Search for the cell housing the specified text and yield its [X, Y] center coordinate. 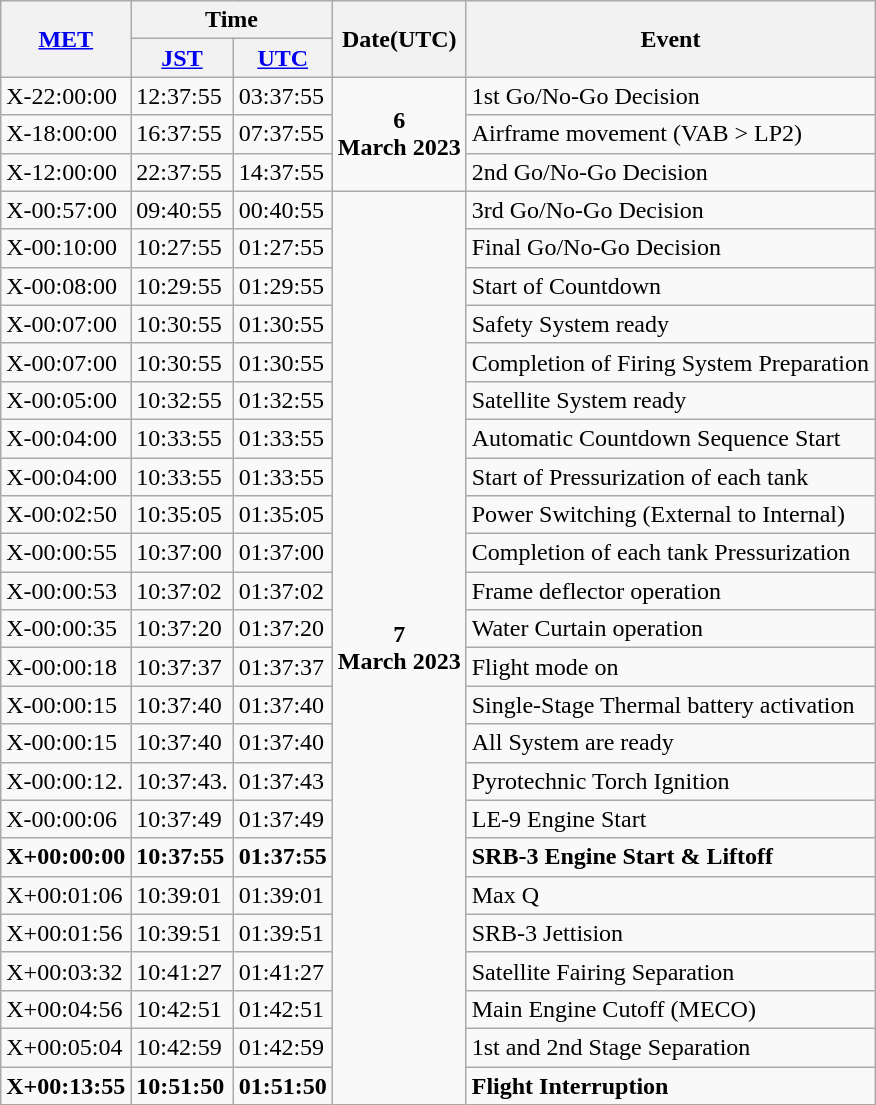
22:37:55 [182, 172]
X-00:02:50 [66, 515]
SRB-3 Engine Start & Liftoff [670, 857]
Event [670, 39]
01:41:27 [282, 971]
Water Curtain operation [670, 629]
X-12:00:00 [66, 172]
1st Go/No-Go Decision [670, 96]
Completion of Firing System Preparation [670, 362]
07:37:55 [282, 134]
3rd Go/No-Go Decision [670, 210]
01:29:55 [282, 286]
Main Engine Cutoff (MECO) [670, 1009]
01:37:00 [282, 553]
12:37:55 [182, 96]
10:27:55 [182, 248]
10:37:37 [182, 667]
01:39:51 [282, 933]
Flight Interruption [670, 1085]
Satellite System ready [670, 400]
10:41:27 [182, 971]
10:37:55 [182, 857]
X-00:00:06 [66, 819]
10:37:00 [182, 553]
X-00:10:00 [66, 248]
10:35:05 [182, 515]
09:40:55 [182, 210]
01:37:02 [282, 591]
10:42:59 [182, 1047]
01:51:50 [282, 1085]
X-22:00:00 [66, 96]
10:37:20 [182, 629]
SRB-3 Jettision [670, 933]
X-00:00:53 [66, 591]
01:37:37 [282, 667]
01:42:51 [282, 1009]
X+00:05:04 [66, 1047]
6March 2023 [399, 134]
X-18:00:00 [66, 134]
2nd Go/No-Go Decision [670, 172]
Date(UTC) [399, 39]
10:39:01 [182, 895]
X-00:00:18 [66, 667]
X-00:08:00 [66, 286]
X+00:13:55 [66, 1085]
10:42:51 [182, 1009]
Frame deflector operation [670, 591]
MET [66, 39]
X+00:04:56 [66, 1009]
Start of Pressurization of each tank [670, 477]
X+00:03:32 [66, 971]
UTC [282, 58]
Final Go/No-Go Decision [670, 248]
01:32:55 [282, 400]
Pyrotechnic Torch Ignition [670, 781]
Automatic Countdown Sequence Start [670, 438]
Power Switching (External to Internal) [670, 515]
X+00:01:56 [66, 933]
01:37:43 [282, 781]
X-00:05:00 [66, 400]
Safety System ready [670, 324]
Time [232, 20]
LE-9 Engine Start [670, 819]
Single-Stage Thermal battery activation [670, 705]
10:32:55 [182, 400]
10:37:43. [182, 781]
X-00:00:12. [66, 781]
Completion of each tank Pressurization [670, 553]
10:51:50 [182, 1085]
00:40:55 [282, 210]
10:29:55 [182, 286]
X-00:00:55 [66, 553]
7March 2023 [399, 648]
01:35:05 [282, 515]
01:37:55 [282, 857]
Airframe movement (VAB > LP2) [670, 134]
Satellite Fairing Separation [670, 971]
X+00:01:06 [66, 895]
14:37:55 [282, 172]
10:37:02 [182, 591]
X-00:00:35 [66, 629]
1st and 2nd Stage Separation [670, 1047]
X+00:00:00 [66, 857]
01:27:55 [282, 248]
Flight mode on [670, 667]
16:37:55 [182, 134]
All System are ready [670, 743]
10:37:49 [182, 819]
01:37:49 [282, 819]
Max Q [670, 895]
X-00:57:00 [66, 210]
03:37:55 [282, 96]
10:39:51 [182, 933]
JST [182, 58]
01:39:01 [282, 895]
01:42:59 [282, 1047]
01:37:20 [282, 629]
Start of Countdown [670, 286]
